Determine the [x, y] coordinate at the center of the cell enclosing the given text.  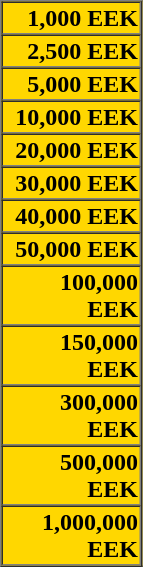
1,000 EEK [72, 18]
1,000,000 EEK [72, 536]
5,000 EEK [72, 84]
50,000 EEK [72, 248]
30,000 EEK [72, 182]
300,000 EEK [72, 416]
40,000 EEK [72, 216]
2,500 EEK [72, 50]
150,000 EEK [72, 356]
500,000 EEK [72, 476]
100,000 EEK [72, 296]
10,000 EEK [72, 116]
20,000 EEK [72, 150]
